Extract the (x, y) coordinate from the center of the cell holding the provided text.  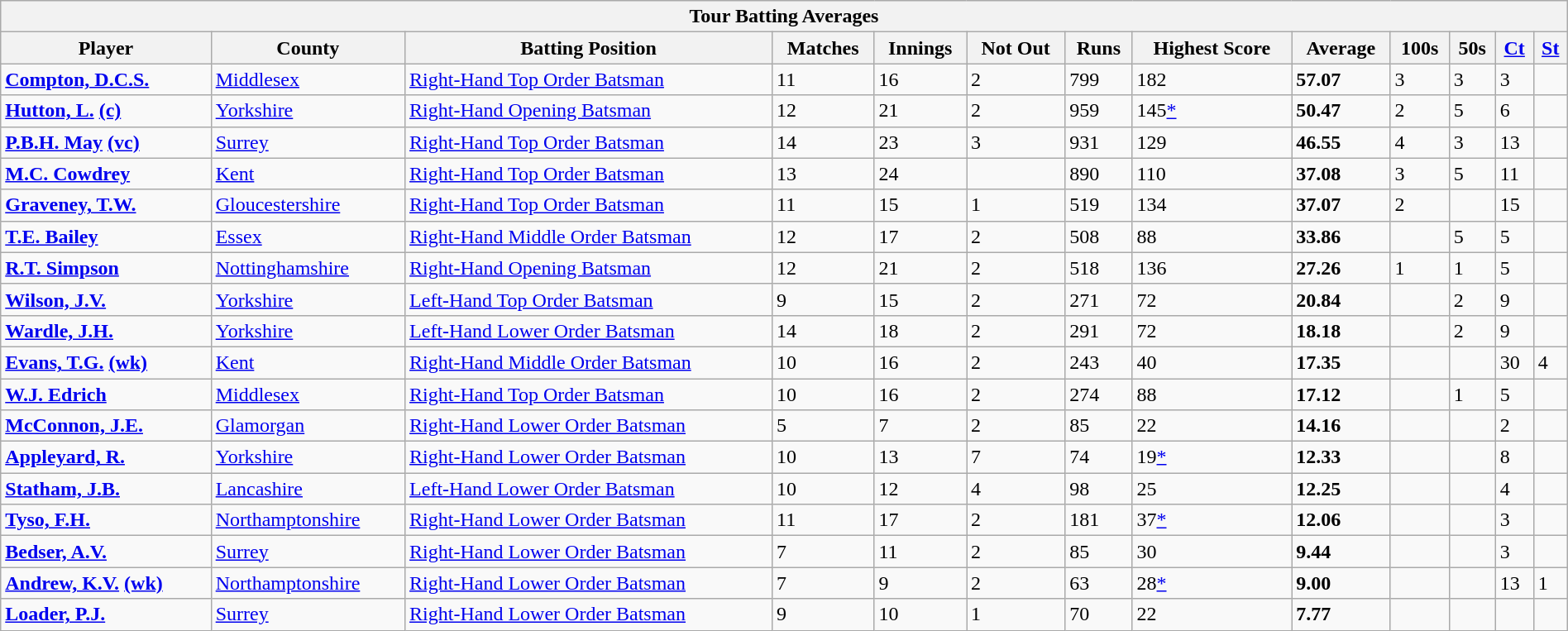
37.07 (1341, 205)
17.12 (1341, 394)
46.55 (1341, 142)
Compton, D.C.S. (106, 79)
Glamorgan (308, 426)
799 (1098, 79)
M.C. Cowdrey (106, 174)
9.44 (1341, 552)
25 (1212, 489)
Statham, J.B. (106, 489)
33.86 (1341, 237)
136 (1212, 268)
19* (1212, 457)
9.00 (1341, 583)
18.18 (1341, 331)
P.B.H. May (vc) (106, 142)
28* (1212, 583)
Lancashire (308, 489)
271 (1098, 299)
Matches (824, 48)
110 (1212, 174)
57.07 (1341, 79)
Loader, P.J. (106, 614)
McConnon, J.E. (106, 426)
8 (1514, 457)
37.08 (1341, 174)
50.47 (1341, 111)
County (308, 48)
Graveney, T.W. (106, 205)
12.06 (1341, 520)
98 (1098, 489)
27.26 (1341, 268)
18 (920, 331)
890 (1098, 174)
Ct (1514, 48)
70 (1098, 614)
6 (1514, 111)
12.33 (1341, 457)
W.J. Edrich (106, 394)
23 (920, 142)
7.77 (1341, 614)
145* (1212, 111)
50s (1472, 48)
Innings (920, 48)
14.16 (1341, 426)
20.84 (1341, 299)
Andrew, K.V. (wk) (106, 583)
129 (1212, 142)
17.35 (1341, 362)
Wilson, J.V. (106, 299)
T.E. Bailey (106, 237)
Average (1341, 48)
181 (1098, 520)
518 (1098, 268)
Bedser, A.V. (106, 552)
37* (1212, 520)
Wardle, J.H. (106, 331)
Highest Score (1212, 48)
40 (1212, 362)
Essex (308, 237)
24 (920, 174)
Player (106, 48)
Evans, T.G. (wk) (106, 362)
Appleyard, R. (106, 457)
Not Out (1016, 48)
519 (1098, 205)
St (1550, 48)
R.T. Simpson (106, 268)
134 (1212, 205)
Gloucestershire (308, 205)
243 (1098, 362)
Runs (1098, 48)
74 (1098, 457)
931 (1098, 142)
100s (1419, 48)
182 (1212, 79)
Tour Batting Averages (784, 17)
12.25 (1341, 489)
Hutton, L. (c) (106, 111)
Nottinghamshire (308, 268)
274 (1098, 394)
508 (1098, 237)
Left-Hand Top Order Batsman (589, 299)
Tyso, F.H. (106, 520)
63 (1098, 583)
291 (1098, 331)
Batting Position (589, 48)
959 (1098, 111)
